Search for the cell housing the specified text and yield its [x, y] center coordinate. 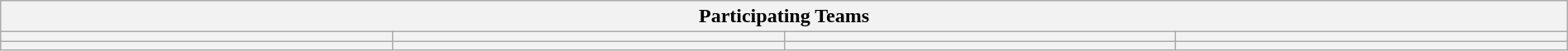
Participating Teams [784, 16]
